Search for the cell housing the specified text and yield its [x, y] center coordinate. 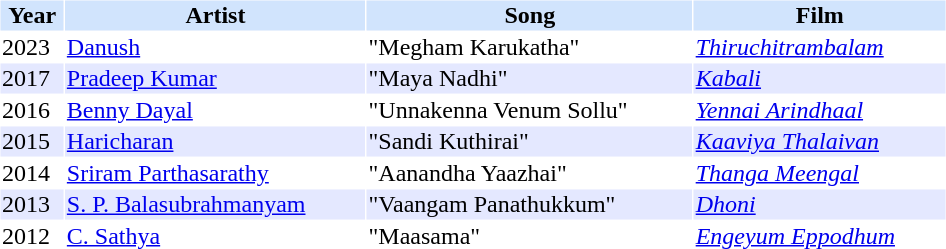
"Aanandha Yaazhai" [530, 173]
2015 [32, 141]
2013 [32, 205]
Film [820, 15]
Kabali [820, 79]
2017 [32, 79]
Yennai Arindhaal [820, 110]
"Sandi Kuthirai" [530, 141]
Dhoni [820, 205]
"Unnakenna Venum Sollu" [530, 110]
Pradeep Kumar [215, 79]
Thiruchitrambalam [820, 47]
Year [32, 15]
"Maya Nadhi" [530, 79]
Danush [215, 47]
Benny Dayal [215, 110]
2023 [32, 47]
Song [530, 15]
2014 [32, 173]
S. P. Balasubrahmanyam [215, 205]
Thanga Meengal [820, 173]
Kaaviya Thalaivan [820, 141]
"Vaangam Panathukkum" [530, 205]
Sriram Parthasarathy [215, 173]
Artist [215, 15]
Haricharan [215, 141]
2016 [32, 110]
"Megham Karukatha" [530, 47]
